Output the [X, Y] coordinate of the center of the cell containing the given text.  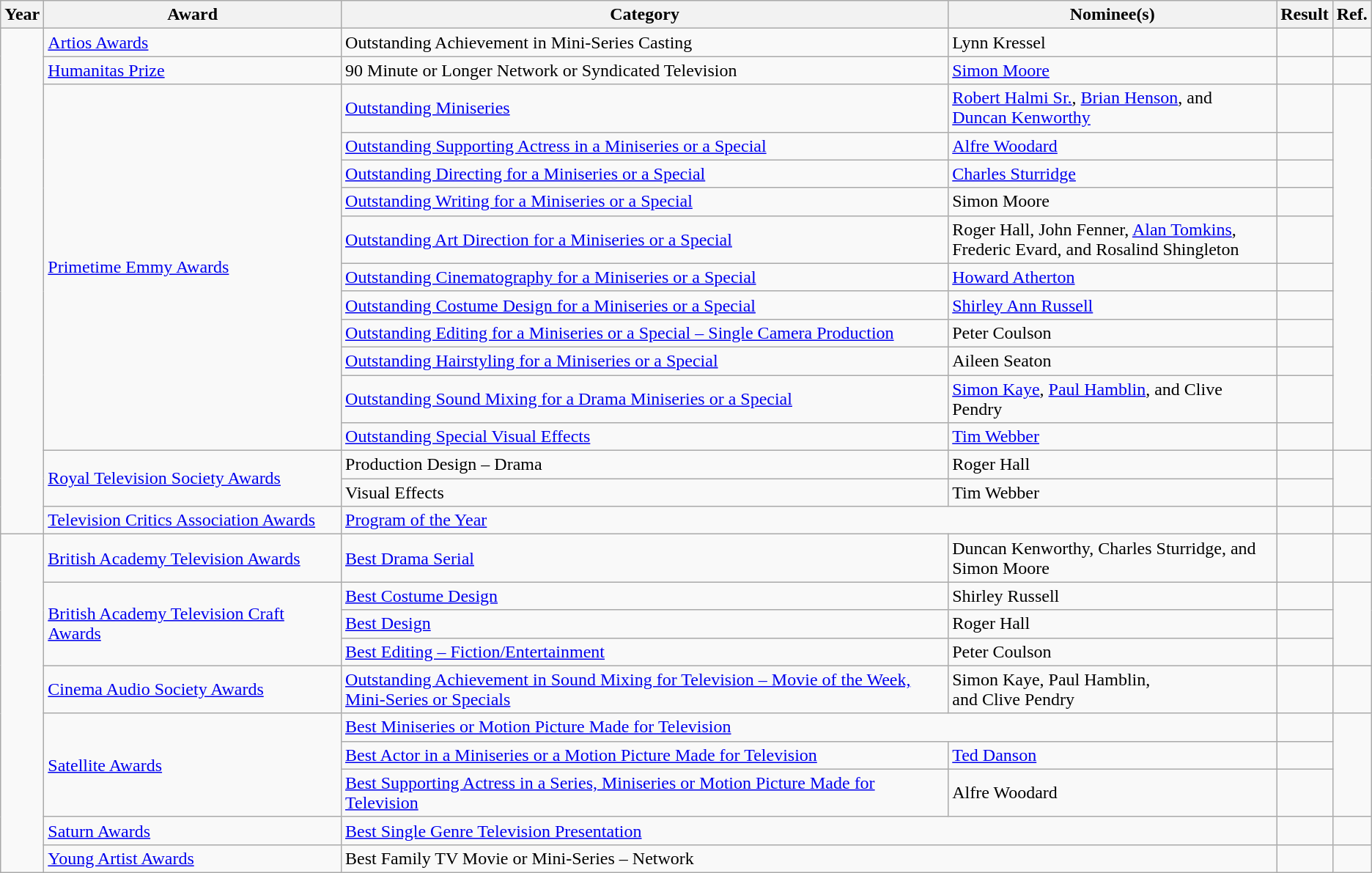
Outstanding Directing for a Miniseries or a Special [645, 174]
Outstanding Editing for a Miniseries or a Special – Single Camera Production [645, 333]
Production Design – Drama [645, 465]
Program of the Year [809, 520]
Best Drama Serial [645, 559]
Satellite Awards [193, 765]
Ref. [1351, 15]
Robert Halmi Sr., Brian Henson, and Duncan Kenworthy [1113, 108]
Outstanding Hairstyling for a Miniseries or a Special [645, 361]
90 Minute or Longer Network or Syndicated Television [645, 70]
Outstanding Cinematography for a Miniseries or a Special [645, 277]
Outstanding Miniseries [645, 108]
Shirley Ann Russell [1113, 305]
Result [1305, 15]
Best Supporting Actress in a Series, Miniseries or Motion Picture Made for Television [645, 793]
Nominee(s) [1113, 15]
Year [22, 15]
Best Single Genre Television Presentation [809, 830]
Best Actor in a Miniseries or a Motion Picture Made for Television [645, 755]
Best Design [645, 624]
British Academy Television Awards [193, 559]
Duncan Kenworthy, Charles Sturridge, and Simon Moore [1113, 559]
Royal Television Society Awards [193, 479]
Aileen Seaton [1113, 361]
Category [645, 15]
Roger Hall, John Fenner, Alan Tomkins, Frederic Evard, and Rosalind Shingleton [1113, 239]
Outstanding Achievement in Sound Mixing for Television – Movie of the Week, Mini-Series or Specials [645, 689]
Outstanding Costume Design for a Miniseries or a Special [645, 305]
Outstanding Achievement in Mini-Series Casting [645, 43]
Shirley Russell [1113, 596]
Outstanding Art Direction for a Miniseries or a Special [645, 239]
Best Miniseries or Motion Picture Made for Television [809, 727]
Award [193, 15]
Young Artist Awards [193, 858]
Primetime Emmy Awards [193, 268]
Howard Atherton [1113, 277]
Best Costume Design [645, 596]
Outstanding Special Visual Effects [645, 437]
Cinema Audio Society Awards [193, 689]
Ted Danson [1113, 755]
British Academy Television Craft Awards [193, 624]
Charles Sturridge [1113, 174]
Television Critics Association Awards [193, 520]
Humanitas Prize [193, 70]
Visual Effects [645, 493]
Outstanding Writing for a Miniseries or a Special [645, 202]
Outstanding Supporting Actress in a Miniseries or a Special [645, 146]
Saturn Awards [193, 830]
Outstanding Sound Mixing for a Drama Miniseries or a Special [645, 399]
Lynn Kressel [1113, 43]
Best Editing – Fiction/Entertainment [645, 652]
Artios Awards [193, 43]
Best Family TV Movie or Mini-Series – Network [809, 858]
